Return [X, Y] of the center of cell containing provided text 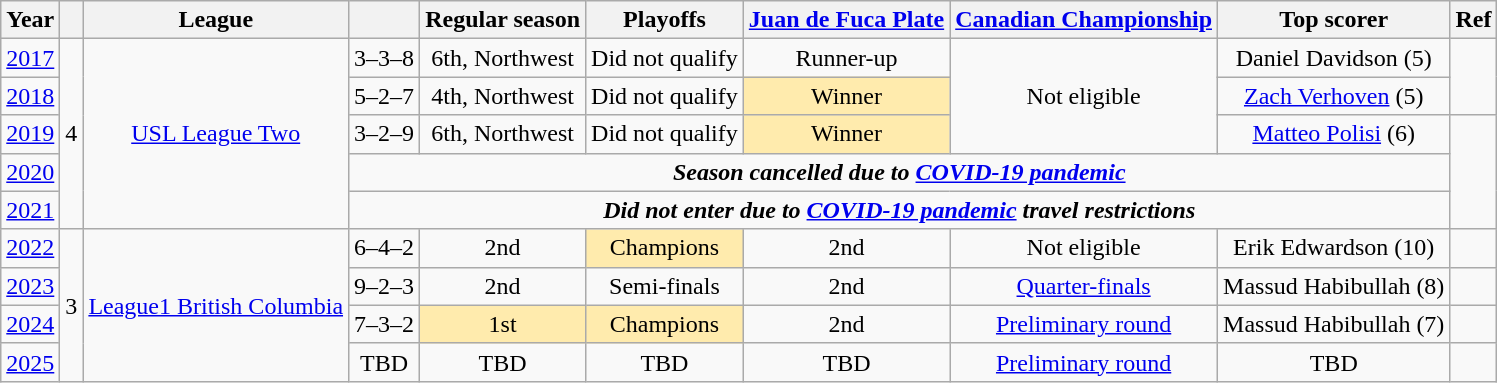
Canadian Championship [1084, 20]
2019 [30, 134]
3–3–8 [384, 58]
Juan de Fuca Plate [846, 20]
2020 [30, 172]
Massud Habibullah (7) [1334, 324]
3 [72, 305]
2023 [30, 286]
Quarter-finals [1084, 286]
Erik Edwardson (10) [1334, 248]
Zach Verhoven (5) [1334, 96]
Year [30, 20]
2017 [30, 58]
5–2–7 [384, 96]
4th, Northwest [503, 96]
2024 [30, 324]
4 [72, 134]
USL League Two [216, 134]
Season cancelled due to COVID-19 pandemic [900, 172]
2022 [30, 248]
Matteo Polisi (6) [1334, 134]
Daniel Davidson (5) [1334, 58]
Playoffs [665, 20]
1st [503, 324]
Ref [1474, 20]
Runner-up [846, 58]
Regular season [503, 20]
Top scorer [1334, 20]
2018 [30, 96]
9–2–3 [384, 286]
6–4–2 [384, 248]
League [216, 20]
2021 [30, 210]
7–3–2 [384, 324]
Massud Habibullah (8) [1334, 286]
Semi-finals [665, 286]
2025 [30, 362]
3–2–9 [384, 134]
League1 British Columbia [216, 305]
Did not enter due to COVID-19 pandemic travel restrictions [900, 210]
